Output the (x, y) coordinate of the center of the cell containing the given text.  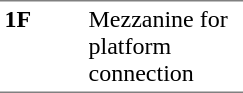
1F (42, 46)
Mezzanine for platform connection (164, 46)
